Output the [x, y] coordinate of the center of the cell containing the given text.  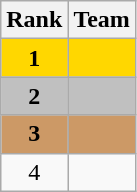
1 [34, 58]
3 [34, 134]
4 [34, 172]
2 [34, 96]
Rank [34, 20]
Team [102, 20]
